Search for the cell housing the specified text and yield its [x, y] center coordinate. 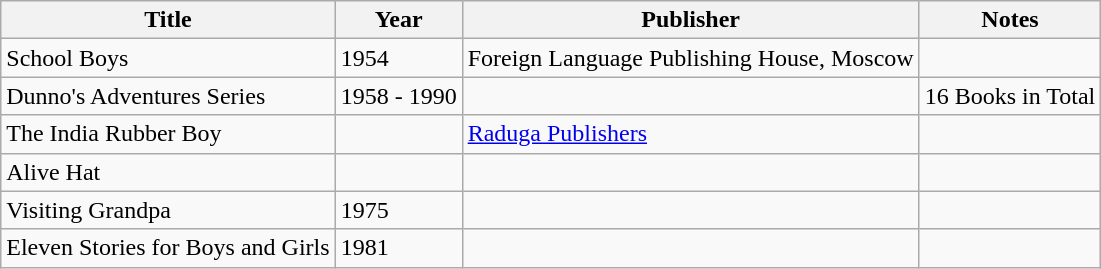
School Boys [168, 58]
Alive Hat [168, 172]
Visiting Grandpa [168, 210]
The India Rubber Boy [168, 134]
Dunno's Adventures Series [168, 96]
16 Books in Total [1010, 96]
1981 [398, 248]
Foreign Language Publishing House, Moscow [690, 58]
Eleven Stories for Boys and Girls [168, 248]
Title [168, 20]
1954 [398, 58]
1975 [398, 210]
1958 - 1990 [398, 96]
Year [398, 20]
Raduga Publishers [690, 134]
Publisher [690, 20]
Notes [1010, 20]
